Pinpoint the cell where the given text exists, returning its [x, y] midpoint coordinate. 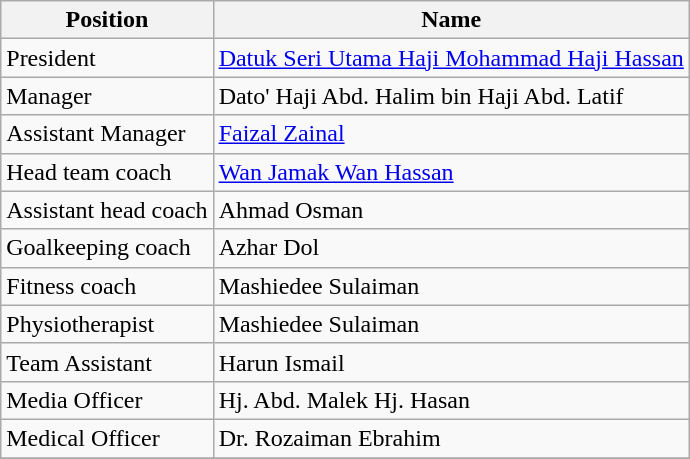
Manager [107, 96]
Harun Ismail [451, 362]
Assistant Manager [107, 134]
Position [107, 20]
Team Assistant [107, 362]
Medical Officer [107, 438]
Azhar Dol [451, 248]
Head team coach [107, 172]
Assistant head coach [107, 210]
Media Officer [107, 400]
Dato' Haji Abd. Halim bin Haji Abd. Latif [451, 96]
Fitness coach [107, 286]
Faizal Zainal [451, 134]
Name [451, 20]
Physiotherapist [107, 324]
Dr. Rozaiman Ebrahim [451, 438]
President [107, 58]
Datuk Seri Utama Haji Mohammad Haji Hassan [451, 58]
Goalkeeping coach [107, 248]
Wan Jamak Wan Hassan [451, 172]
Hj. Abd. Malek Hj. Hasan [451, 400]
Ahmad Osman [451, 210]
